Identify which cell holds the provided text, then report its (X, Y) central coordinate. 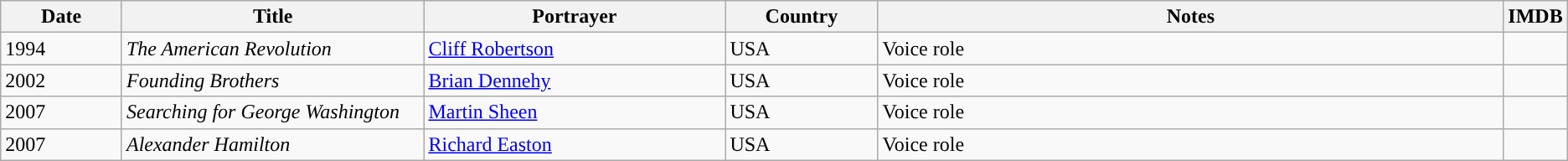
Notes (1191, 17)
Date (62, 17)
Alexander Hamilton (272, 144)
Brian Dennehy (575, 80)
The American Revolution (272, 49)
Richard Easton (575, 144)
Title (272, 17)
IMDB (1535, 17)
Searching for George Washington (272, 112)
Portrayer (575, 17)
1994 (62, 49)
Martin Sheen (575, 112)
Founding Brothers (272, 80)
Cliff Robertson (575, 49)
2002 (62, 80)
Country (802, 17)
